Output the (x, y) coordinate of the center of the cell containing the given text.  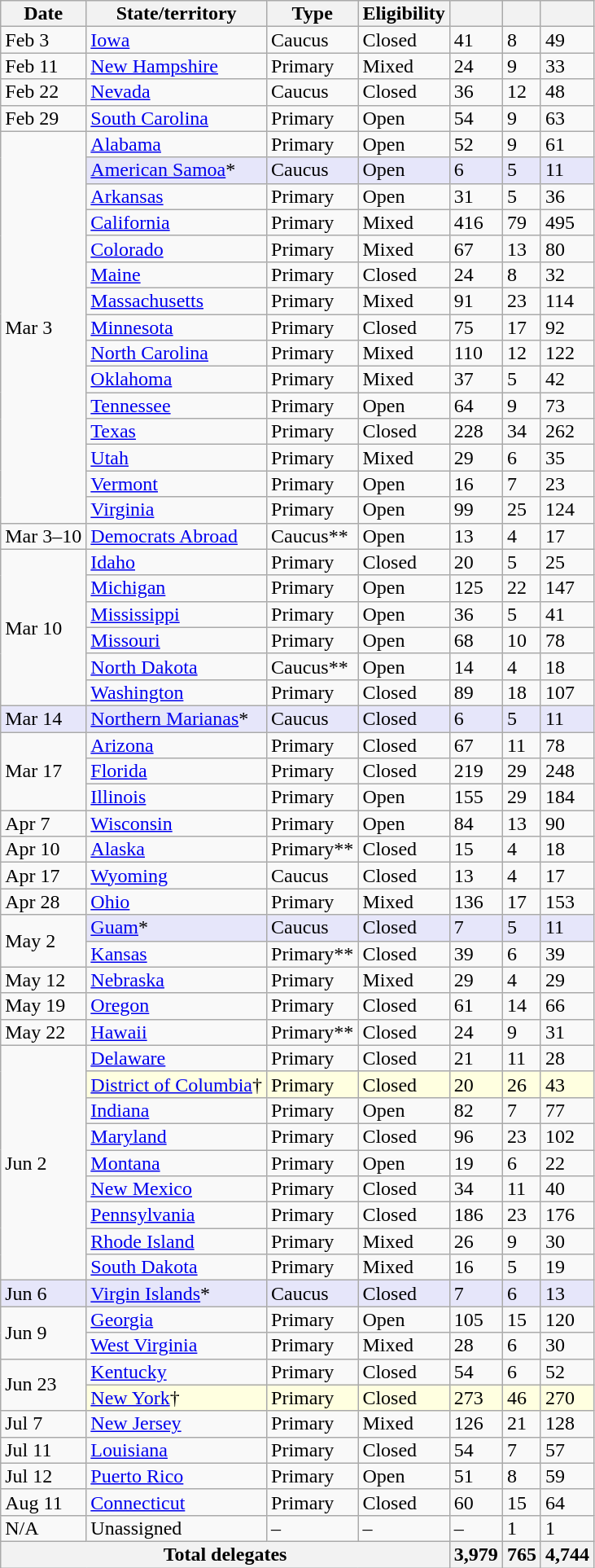
40 (567, 1189)
Feb 3 (44, 40)
Arizona (177, 744)
51 (475, 1476)
416 (475, 222)
Delaware (177, 1058)
Tennessee (177, 406)
Washington (177, 692)
Connecticut (177, 1502)
Michigan (177, 588)
Arkansas (177, 196)
Apr 17 (44, 876)
153 (567, 902)
Massachusetts (177, 301)
495 (567, 222)
91 (475, 301)
State/territory (177, 14)
Jun 23 (44, 1385)
92 (567, 327)
Jun 2 (44, 1163)
Kansas (177, 954)
184 (567, 797)
Virginia (177, 510)
Montana (177, 1163)
South Carolina (177, 118)
63 (567, 118)
32 (567, 275)
176 (567, 1215)
59 (567, 1476)
Guam* (177, 928)
Apr 28 (44, 902)
Total delegates (225, 1554)
77 (567, 1110)
Democrats Abroad (177, 536)
35 (567, 458)
Mar 3–10 (44, 536)
Feb 29 (44, 118)
186 (475, 1215)
37 (475, 380)
Eligibility (404, 14)
Feb 11 (44, 66)
Rhode Island (177, 1241)
99 (475, 510)
Northern Marianas* (177, 718)
Puerto Rico (177, 1476)
California (177, 222)
3,979 (475, 1554)
102 (567, 1136)
Nevada (177, 92)
120 (567, 1320)
73 (567, 406)
122 (567, 354)
Unassigned (177, 1528)
96 (475, 1136)
107 (567, 692)
Georgia (177, 1320)
4,744 (567, 1554)
66 (567, 1006)
New Mexico (177, 1189)
May 19 (44, 1006)
57 (567, 1450)
Alabama (177, 144)
North Carolina (177, 354)
New Jersey (177, 1424)
124 (567, 510)
Apr 10 (44, 850)
155 (475, 797)
10 (521, 640)
South Dakota (177, 1267)
228 (475, 432)
60 (475, 1502)
114 (567, 301)
219 (475, 771)
79 (521, 222)
Oklahoma (177, 380)
West Virginia (177, 1346)
110 (475, 354)
273 (475, 1398)
Aug 11 (44, 1502)
33 (567, 66)
Oregon (177, 1006)
May 22 (44, 1032)
District of Columbia† (177, 1084)
Mississippi (177, 614)
Wisconsin (177, 824)
Louisiana (177, 1450)
May 2 (44, 941)
Jul 11 (44, 1450)
75 (475, 327)
Mar 10 (44, 627)
Maryland (177, 1136)
Type (313, 14)
46 (521, 1398)
Mar 14 (44, 718)
Apr 7 (44, 824)
Jul 7 (44, 1424)
May 12 (44, 980)
89 (475, 692)
Hawaii (177, 1032)
N/A (44, 1528)
Colorado (177, 248)
262 (567, 432)
Jun 9 (44, 1333)
Vermont (177, 484)
84 (475, 824)
82 (475, 1110)
125 (475, 588)
Idaho (177, 562)
North Dakota (177, 666)
105 (475, 1320)
Mar 17 (44, 771)
Minnesota (177, 327)
Iowa (177, 40)
Jun 6 (44, 1293)
Maine (177, 275)
Virgin Islands* (177, 1293)
49 (567, 40)
765 (521, 1554)
128 (567, 1424)
48 (567, 92)
270 (567, 1398)
American Samoa* (177, 170)
80 (567, 248)
Nebraska (177, 980)
Jul 12 (44, 1476)
68 (475, 640)
126 (475, 1424)
New York† (177, 1398)
Date (44, 14)
Wyoming (177, 876)
Mar 3 (44, 327)
248 (567, 771)
Illinois (177, 797)
Kentucky (177, 1372)
Texas (177, 432)
Florida (177, 771)
Alaska (177, 850)
90 (567, 824)
Missouri (177, 640)
New Hampshire (177, 66)
43 (567, 1084)
Indiana (177, 1110)
Feb 22 (44, 92)
Pennsylvania (177, 1215)
Utah (177, 458)
136 (475, 902)
42 (567, 380)
147 (567, 588)
Ohio (177, 902)
